Return (X, Y) of the center of cell containing provided text 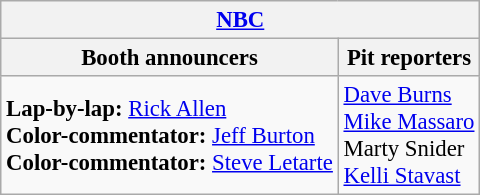
Lap-by-lap: Rick AllenColor-commentator: Jeff BurtonColor-commentator: Steve Letarte (170, 136)
Dave BurnsMike MassaroMarty SniderKelli Stavast (409, 136)
Pit reporters (409, 58)
Booth announcers (170, 58)
NBC (240, 20)
